Return the [X, Y] coordinate for the center point of the cell that contains the specified text.  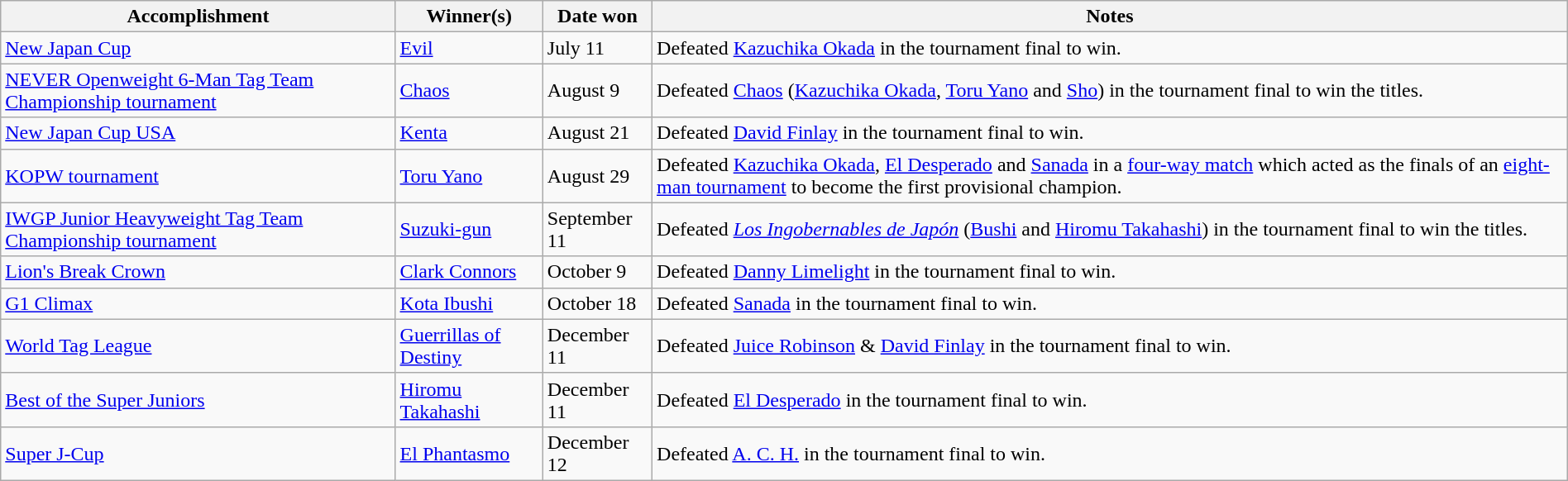
Kenta [469, 133]
Kota Ibushi [469, 303]
Winner(s) [469, 17]
Defeated Chaos (Kazuchika Okada, Toru Yano and Sho) in the tournament final to win the titles. [1110, 91]
G1 Climax [198, 303]
October 9 [597, 272]
Hiromu Takahashi [469, 400]
Evil [469, 48]
Toru Yano [469, 175]
El Phantasmo [469, 453]
Defeated El Desperado in the tournament final to win. [1110, 400]
August 9 [597, 91]
Defeated Danny Limelight in the tournament final to win. [1110, 272]
August 29 [597, 175]
New Japan Cup USA [198, 133]
Chaos [469, 91]
IWGP Junior Heavyweight Tag Team Championship tournament [198, 230]
Notes [1110, 17]
December 12 [597, 453]
August 21 [597, 133]
Defeated Sanada in the tournament final to win. [1110, 303]
Guerrillas of Destiny [469, 345]
Accomplishment [198, 17]
NEVER Openweight 6-Man Tag Team Championship tournament [198, 91]
Lion's Break Crown [198, 272]
New Japan Cup [198, 48]
Super J-Cup [198, 453]
Defeated David Finlay in the tournament final to win. [1110, 133]
Clark Connors [469, 272]
KOPW tournament [198, 175]
Defeated Juice Robinson & David Finlay in the tournament final to win. [1110, 345]
Defeated A. C. H. in the tournament final to win. [1110, 453]
Defeated Los Ingobernables de Japón (Bushi and Hiromu Takahashi) in the tournament final to win the titles. [1110, 230]
September 11 [597, 230]
World Tag League [198, 345]
October 18 [597, 303]
Suzuki-gun [469, 230]
Date won [597, 17]
Best of the Super Juniors [198, 400]
Defeated Kazuchika Okada in the tournament final to win. [1110, 48]
July 11 [597, 48]
